Find where the given text appears and provide that cell's center as (X, Y) coordinate. 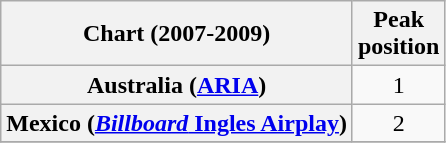
Peakposition (398, 34)
Australia (ARIA) (177, 85)
2 (398, 123)
Mexico (Billboard Ingles Airplay) (177, 123)
Chart (2007-2009) (177, 34)
1 (398, 85)
